Determine the (X, Y) coordinate at the center of the cell enclosing the given text.  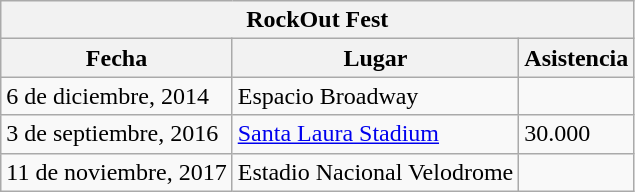
Espacio Broadway (376, 96)
Asistencia (576, 58)
RockOut Fest (318, 20)
Santa Laura Stadium (376, 134)
6 de diciembre, 2014 (116, 96)
11 de noviembre, 2017 (116, 172)
3 de septiembre, 2016 (116, 134)
Fecha (116, 58)
Lugar (376, 58)
Estadio Nacional Velodrome (376, 172)
30.000 (576, 134)
